Output the [x, y] coordinate of the center of the cell containing the given text.  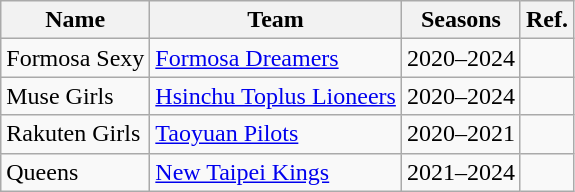
Taoyuan Pilots [276, 134]
New Taipei Kings [276, 172]
Name [76, 20]
Formosa Dreamers [276, 58]
2021–2024 [460, 172]
Queens [76, 172]
Muse Girls [76, 96]
Formosa Sexy [76, 58]
Rakuten Girls [76, 134]
Ref. [546, 20]
Hsinchu Toplus Lioneers [276, 96]
2020–2021 [460, 134]
Team [276, 20]
Seasons [460, 20]
